Return the (X, Y) coordinate for the center point of the cell that contains the specified text.  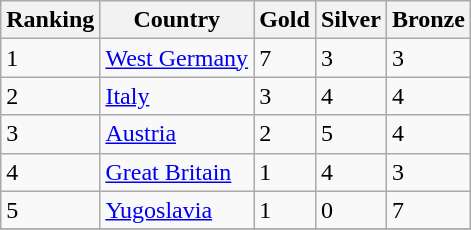
0 (350, 210)
Bronze (428, 20)
Yugoslavia (177, 210)
Ranking (50, 20)
West Germany (177, 58)
Great Britain (177, 172)
Silver (350, 20)
Gold (285, 20)
Country (177, 20)
Austria (177, 134)
Italy (177, 96)
